Capture the cell that displays the provided text and extract its (x, y) central coordinate. 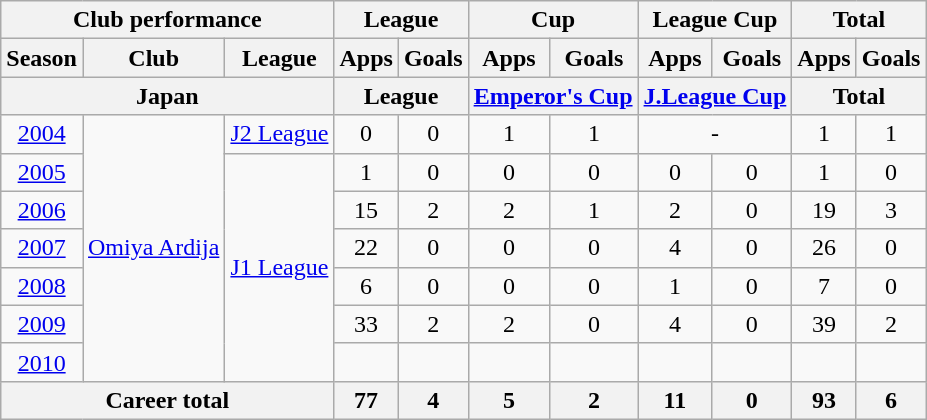
2007 (42, 248)
Cup (553, 20)
19 (824, 210)
2010 (42, 362)
Club (153, 58)
39 (824, 324)
2008 (42, 286)
22 (366, 248)
J1 League (280, 267)
5 (509, 400)
15 (366, 210)
2004 (42, 134)
2009 (42, 324)
93 (824, 400)
33 (366, 324)
- (715, 134)
Omiya Ardija (153, 248)
2005 (42, 172)
7 (824, 286)
Japan (168, 96)
J2 League (280, 134)
26 (824, 248)
77 (366, 400)
League Cup (715, 20)
Club performance (168, 20)
11 (675, 400)
Career total (168, 400)
J.League Cup (715, 96)
3 (891, 210)
2006 (42, 210)
Emperor's Cup (553, 96)
Season (42, 58)
